Locate the cell with the specified text and output its (x, y) center coordinate. 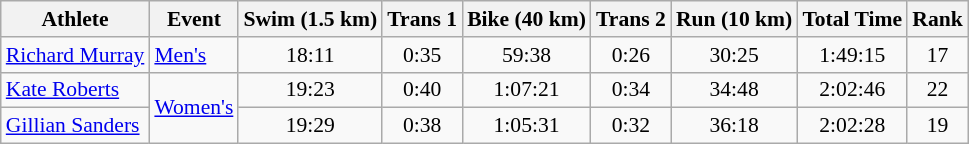
59:38 (526, 55)
Swim (1.5 km) (310, 19)
Gillian Sanders (76, 126)
1:49:15 (852, 55)
0:26 (631, 55)
19 (938, 126)
Kate Roberts (76, 90)
Athlete (76, 19)
Bike (40 km) (526, 19)
0:40 (422, 90)
22 (938, 90)
Men's (194, 55)
Rank (938, 19)
1:05:31 (526, 126)
34:48 (734, 90)
36:18 (734, 126)
18:11 (310, 55)
0:32 (631, 126)
2:02:28 (852, 126)
Richard Murray (76, 55)
Women's (194, 108)
30:25 (734, 55)
Run (10 km) (734, 19)
19:23 (310, 90)
Trans 1 (422, 19)
1:07:21 (526, 90)
Event (194, 19)
Total Time (852, 19)
19:29 (310, 126)
0:34 (631, 90)
2:02:46 (852, 90)
0:38 (422, 126)
17 (938, 55)
Trans 2 (631, 19)
0:35 (422, 55)
